Return the [x, y] coordinate for the center point of the cell that contains the specified text.  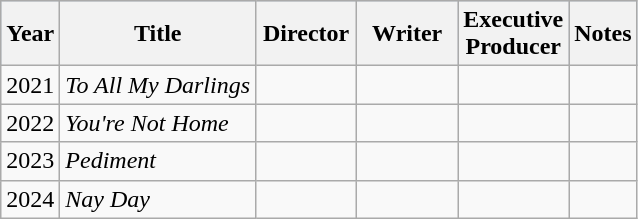
Pediment [158, 161]
Executive Producer [514, 34]
2021 [30, 85]
Year [30, 34]
You're Not Home [158, 123]
2024 [30, 199]
2022 [30, 123]
Director [306, 34]
To All My Darlings [158, 85]
Nay Day [158, 199]
Notes [603, 34]
Writer [408, 34]
2023 [30, 161]
Title [158, 34]
